Search for the cell housing the specified text and yield its (X, Y) center coordinate. 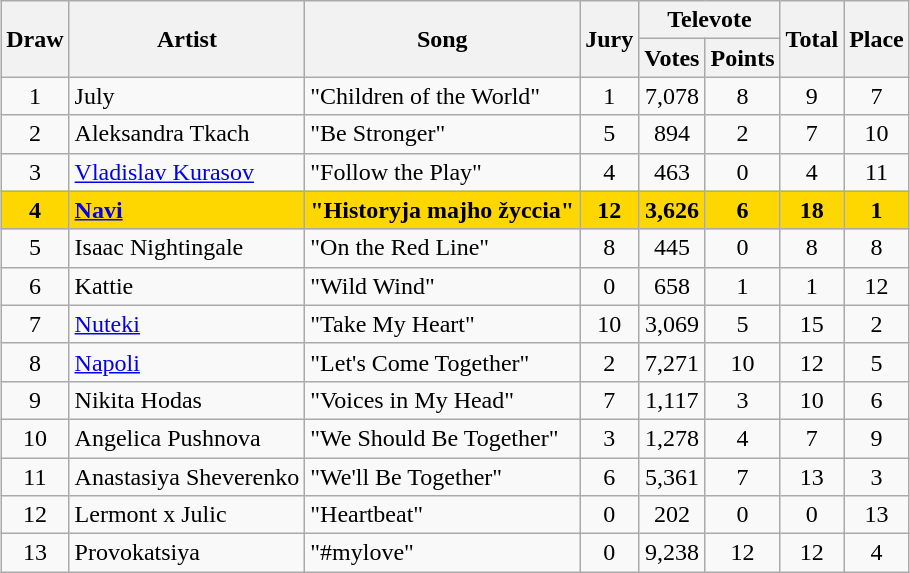
"Be Stronger" (442, 134)
7,271 (672, 362)
894 (672, 134)
"Take My Heart" (442, 324)
July (187, 96)
5,361 (672, 477)
"We Should Be Together" (442, 438)
Votes (672, 58)
Total (812, 39)
Draw (35, 39)
202 (672, 515)
Points (742, 58)
Artist (187, 39)
"Heartbeat" (442, 515)
3,626 (672, 210)
Televote (710, 20)
"Voices in My Head" (442, 400)
"Children of the World" (442, 96)
"#mylove" (442, 553)
18 (812, 210)
9,238 (672, 553)
"Follow the Play" (442, 172)
Kattie (187, 286)
1,117 (672, 400)
658 (672, 286)
Anastasiya Sheverenko (187, 477)
Aleksandra Tkach (187, 134)
"Wild Wind" (442, 286)
Napoli (187, 362)
3,069 (672, 324)
Song (442, 39)
Provokatsiya (187, 553)
Place (877, 39)
Vladislav Kurasov (187, 172)
463 (672, 172)
Jury (610, 39)
Nikita Hodas (187, 400)
Angelica Pushnova (187, 438)
Nuteki (187, 324)
15 (812, 324)
"Historyja majho žyccia" (442, 210)
"We'll Be Together" (442, 477)
Navi (187, 210)
7,078 (672, 96)
"Let's Come Together" (442, 362)
Isaac Nightingale (187, 248)
1,278 (672, 438)
Lermont x Julic (187, 515)
445 (672, 248)
"On the Red Line" (442, 248)
